From the cell containing the given text, extract its center point as (x, y) coordinate. 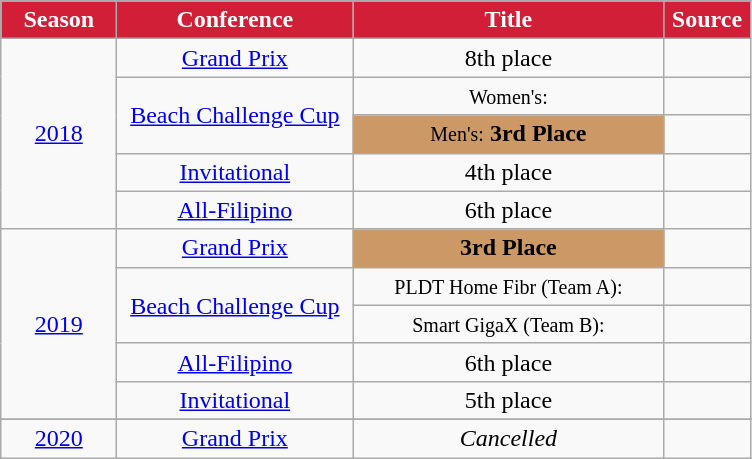
2020 (59, 438)
Season (59, 20)
Women's: (508, 96)
5th place (508, 400)
PLDT Home Fibr (Team A): (508, 286)
4th place (508, 172)
Men's: 3rd Place (508, 134)
2019 (59, 324)
8th place (508, 58)
Source (707, 20)
2018 (59, 134)
Title (508, 20)
Cancelled (508, 438)
Conference (235, 20)
3rd Place (508, 248)
Smart GigaX (Team B): (508, 324)
